For the text-containing cell, return its midpoint in (X, Y) coordinate format. 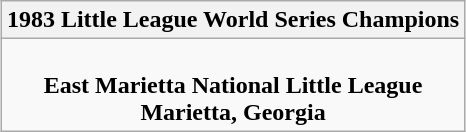
1983 Little League World Series Champions (232, 20)
East Marietta National Little LeagueMarietta, Georgia (232, 85)
